Detect which cell encompasses the target text, then output its [X, Y] center coordinate. 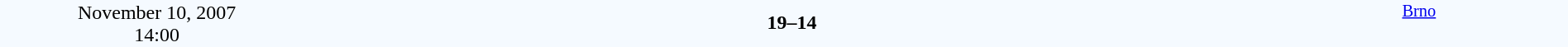
Brno [1419, 23]
19–14 [791, 22]
November 10, 200714:00 [157, 23]
